Identify which cell holds the provided text, then report its [x, y] central coordinate. 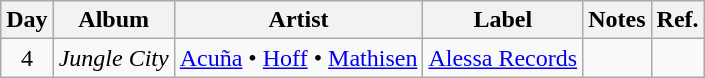
Ref. [678, 20]
Day [27, 20]
Jungle City [114, 58]
4 [27, 58]
Artist [298, 20]
Label [503, 20]
Notes [617, 20]
Acuña • Hoff • Mathisen [298, 58]
Album [114, 20]
Alessa Records [503, 58]
